Pinpoint the cell where the given text exists, returning its [x, y] midpoint coordinate. 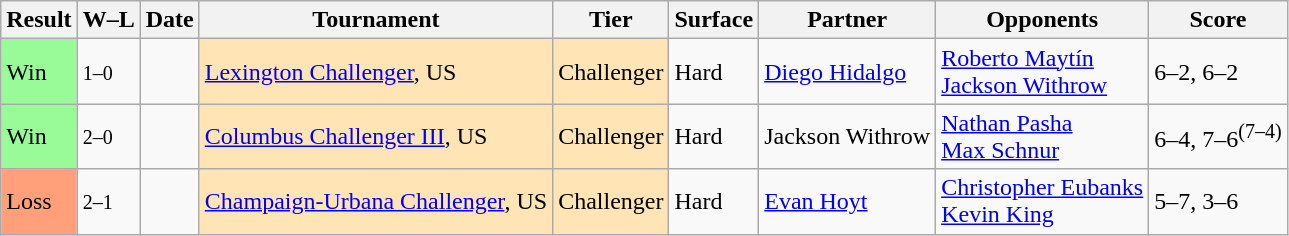
Tier [611, 20]
Champaign-Urbana Challenger, US [376, 202]
Columbus Challenger III, US [376, 136]
Opponents [1042, 20]
6–4, 7–6(7–4) [1218, 136]
Diego Hidalgo [848, 72]
2–0 [108, 136]
Christopher Eubanks Kevin King [1042, 202]
2–1 [108, 202]
Roberto Maytín Jackson Withrow [1042, 72]
5–7, 3–6 [1218, 202]
Result [39, 20]
Evan Hoyt [848, 202]
1–0 [108, 72]
W–L [108, 20]
Score [1218, 20]
Date [170, 20]
Surface [714, 20]
Jackson Withrow [848, 136]
Tournament [376, 20]
Nathan Pasha Max Schnur [1042, 136]
6–2, 6–2 [1218, 72]
Loss [39, 202]
Partner [848, 20]
Lexington Challenger, US [376, 72]
